Detect which cell encompasses the target text, then output its (x, y) center coordinate. 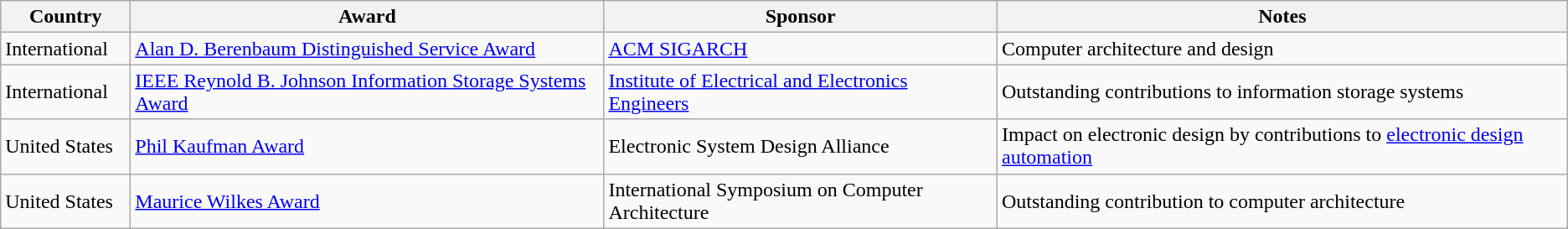
Notes (1282, 17)
IEEE Reynold B. Johnson Information Storage Systems Award (367, 92)
Electronic System Design Alliance (801, 146)
Outstanding contributions to information storage systems (1282, 92)
Maurice Wilkes Award (367, 201)
International Symposium on Computer Architecture (801, 201)
Outstanding contribution to computer architecture (1282, 201)
Computer architecture and design (1282, 49)
Alan D. Berenbaum Distinguished Service Award (367, 49)
ACM SIGARCH (801, 49)
Country (65, 17)
Impact on electronic design by contributions to electronic design automation (1282, 146)
Award (367, 17)
Sponsor (801, 17)
Institute of Electrical and Electronics Engineers (801, 92)
Phil Kaufman Award (367, 146)
